Capture the cell that displays the provided text and extract its [x, y] central coordinate. 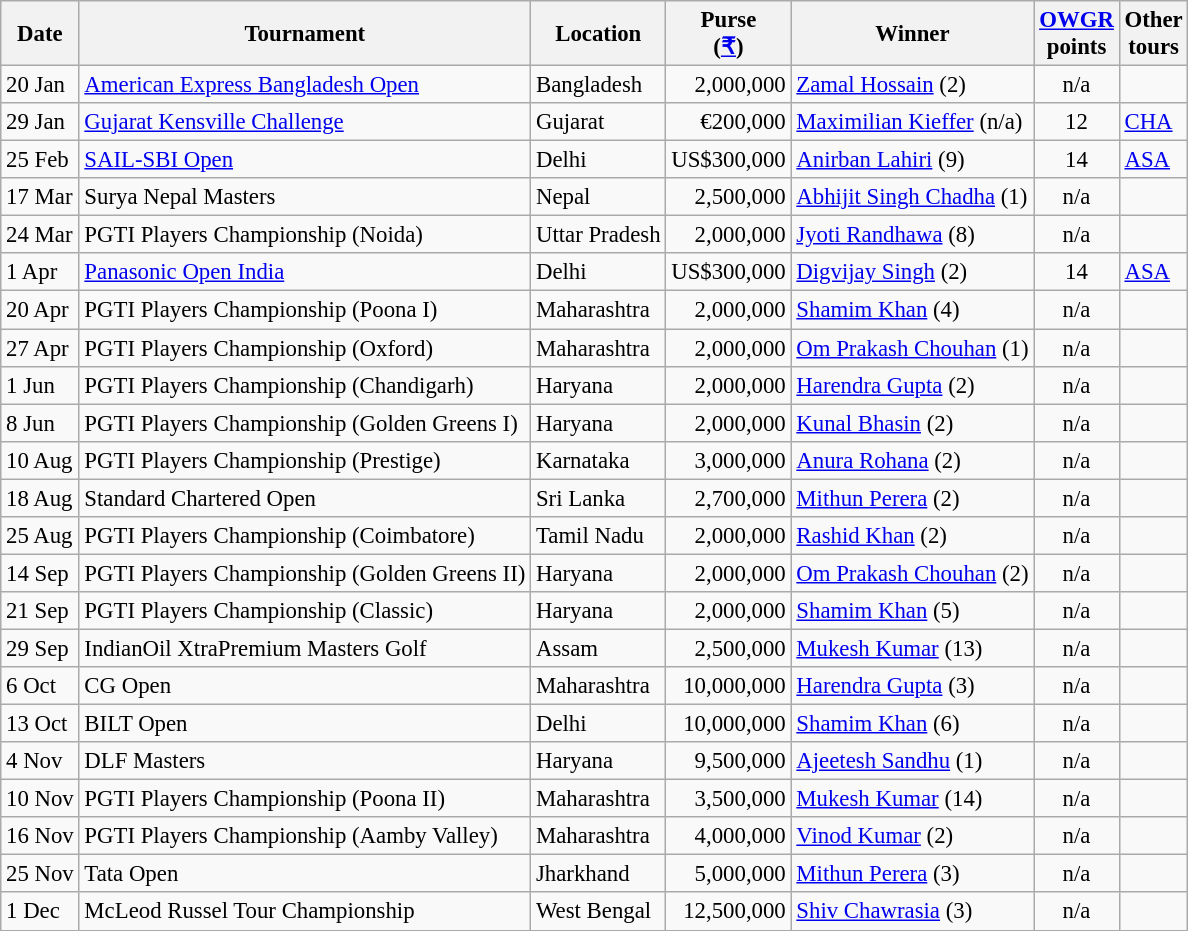
PGTI Players Championship (Oxford) [305, 348]
Shiv Chawrasia (3) [912, 912]
4,000,000 [728, 836]
1 Jun [40, 385]
Shamim Khan (4) [912, 310]
Gujarat Kensville Challenge [305, 122]
Abhijit Singh Chadha (1) [912, 197]
Assam [598, 648]
2,700,000 [728, 498]
21 Sep [40, 611]
8 Jun [40, 423]
Jharkhand [598, 874]
Standard Chartered Open [305, 498]
6 Oct [40, 686]
13 Oct [40, 724]
Tournament [305, 34]
PGTI Players Championship (Chandigarh) [305, 385]
Bangladesh [598, 85]
9,500,000 [728, 761]
Maximilian Kieffer (n/a) [912, 122]
5,000,000 [728, 874]
Gujarat [598, 122]
Jyoti Randhawa (8) [912, 235]
Mithun Perera (2) [912, 498]
CHA [1154, 122]
PGTI Players Championship (Poona I) [305, 310]
Nepal [598, 197]
PGTI Players Championship (Aamby Valley) [305, 836]
PGTI Players Championship (Classic) [305, 611]
Digvijay Singh (2) [912, 273]
25 Aug [40, 536]
10 Aug [40, 460]
PGTI Players Championship (Golden Greens I) [305, 423]
PGTI Players Championship (Coimbatore) [305, 536]
DLF Masters [305, 761]
Zamal Hossain (2) [912, 85]
12,500,000 [728, 912]
Karnataka [598, 460]
Om Prakash Chouhan (2) [912, 573]
Othertours [1154, 34]
PGTI Players Championship (Noida) [305, 235]
25 Nov [40, 874]
1 Dec [40, 912]
Mukesh Kumar (13) [912, 648]
McLeod Russel Tour Championship [305, 912]
€200,000 [728, 122]
PGTI Players Championship (Poona II) [305, 799]
Tamil Nadu [598, 536]
Kunal Bhasin (2) [912, 423]
Shamim Khan (5) [912, 611]
Vinod Kumar (2) [912, 836]
3,000,000 [728, 460]
17 Mar [40, 197]
American Express Bangladesh Open [305, 85]
16 Nov [40, 836]
PGTI Players Championship (Prestige) [305, 460]
Purse(₹) [728, 34]
20 Jan [40, 85]
PGTI Players Championship (Golden Greens II) [305, 573]
Sri Lanka [598, 498]
IndianOil XtraPremium Masters Golf [305, 648]
1 Apr [40, 273]
20 Apr [40, 310]
Harendra Gupta (3) [912, 686]
SAIL-SBI Open [305, 160]
West Bengal [598, 912]
18 Aug [40, 498]
Tata Open [305, 874]
4 Nov [40, 761]
24 Mar [40, 235]
Surya Nepal Masters [305, 197]
Anura Rohana (2) [912, 460]
Shamim Khan (6) [912, 724]
29 Sep [40, 648]
Om Prakash Chouhan (1) [912, 348]
14 Sep [40, 573]
25 Feb [40, 160]
29 Jan [40, 122]
Location [598, 34]
Anirban Lahiri (9) [912, 160]
Uttar Pradesh [598, 235]
Winner [912, 34]
Mukesh Kumar (14) [912, 799]
BILT Open [305, 724]
Ajeetesh Sandhu (1) [912, 761]
OWGRpoints [1076, 34]
Rashid Khan (2) [912, 536]
CG Open [305, 686]
12 [1076, 122]
27 Apr [40, 348]
Date [40, 34]
Harendra Gupta (2) [912, 385]
3,500,000 [728, 799]
10 Nov [40, 799]
Mithun Perera (3) [912, 874]
Panasonic Open India [305, 273]
